Output the [X, Y] coordinate of the center of the cell containing the given text.  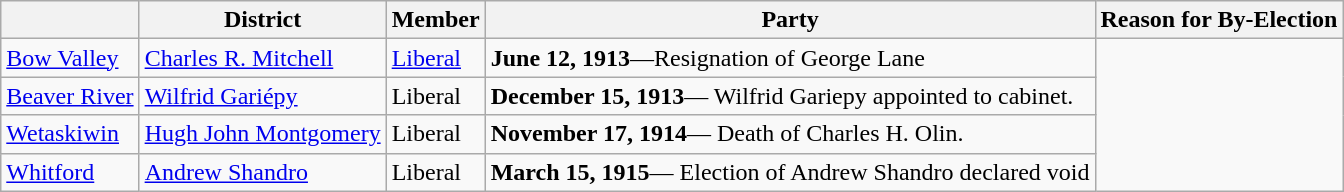
Whitford [70, 172]
Charles R. Mitchell [262, 58]
Party [790, 20]
Bow Valley [70, 58]
Reason for By-Election [1219, 20]
District [262, 20]
Wilfrid Gariépy [262, 96]
Hugh John Montgomery [262, 134]
March 15, 1915— Election of Andrew Shandro declared void [790, 172]
December 15, 1913— Wilfrid Gariepy appointed to cabinet. [790, 96]
June 12, 1913—Resignation of George Lane [790, 58]
Andrew Shandro [262, 172]
November 17, 1914— Death of Charles H. Olin. [790, 134]
Member [436, 20]
Wetaskiwin [70, 134]
Beaver River [70, 96]
